Identify which cell holds the provided text, then report its (X, Y) central coordinate. 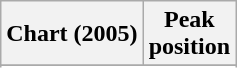
Peakposition (189, 34)
Chart (2005) (72, 34)
